Scan for the cell matching the given text and deliver its (x, y) coordinate at center. 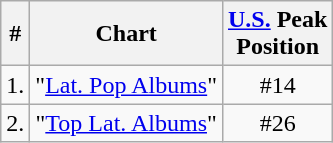
2. (16, 123)
"Top Lat. Albums" (126, 123)
"Lat. Pop Albums" (126, 85)
# (16, 34)
Chart (126, 34)
#14 (277, 85)
#26 (277, 123)
U.S. PeakPosition (277, 34)
1. (16, 85)
